Capture the cell that displays the provided text and extract its (X, Y) central coordinate. 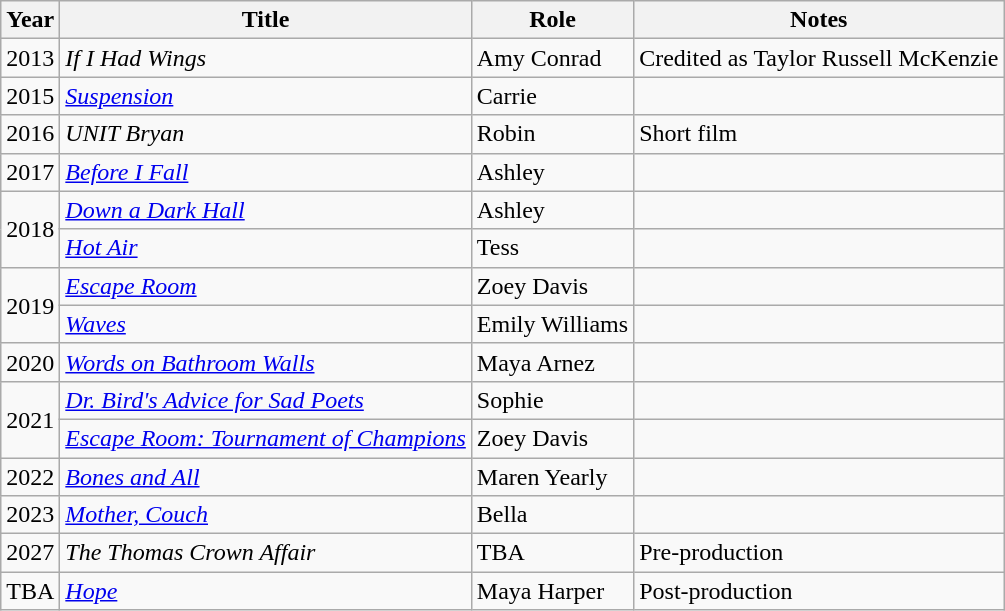
2027 (30, 553)
2021 (30, 419)
Role (552, 20)
Pre-production (819, 553)
Sophie (552, 400)
If I Had Wings (266, 58)
2022 (30, 477)
Year (30, 20)
The Thomas Crown Affair (266, 553)
Post-production (819, 591)
Down a Dark Hall (266, 210)
Suspension (266, 96)
Notes (819, 20)
Maren Yearly (552, 477)
Bones and All (266, 477)
Maya Arnez (552, 362)
Credited as Taylor Russell McKenzie (819, 58)
2018 (30, 229)
2015 (30, 96)
2023 (30, 515)
2013 (30, 58)
Amy Conrad (552, 58)
Maya Harper (552, 591)
Hope (266, 591)
Mother, Couch (266, 515)
Robin (552, 134)
Carrie (552, 96)
Waves (266, 324)
Before I Fall (266, 172)
Emily Williams (552, 324)
2017 (30, 172)
Bella (552, 515)
Title (266, 20)
Escape Room (266, 286)
UNIT Bryan (266, 134)
Words on Bathroom Walls (266, 362)
2019 (30, 305)
Dr. Bird's Advice for Sad Poets (266, 400)
Tess (552, 248)
2016 (30, 134)
Escape Room: Tournament of Champions (266, 438)
2020 (30, 362)
Short film (819, 134)
Hot Air (266, 248)
